Search for the cell housing the specified text and yield its (X, Y) center coordinate. 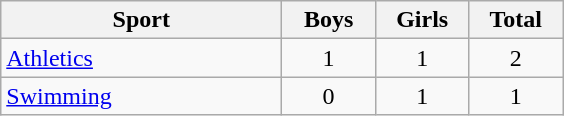
Total (516, 20)
Swimming (142, 96)
0 (329, 96)
2 (516, 58)
Athletics (142, 58)
Sport (142, 20)
Girls (422, 20)
Boys (329, 20)
